Output the (x, y) coordinate of the center of the cell containing the given text.  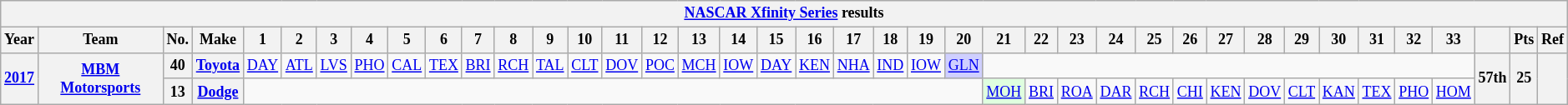
17 (853, 40)
LVS (334, 65)
7 (478, 40)
23 (1077, 40)
40 (177, 65)
ROA (1077, 92)
24 (1115, 40)
31 (1377, 40)
2017 (20, 78)
TAL (550, 65)
HOM (1454, 92)
26 (1190, 40)
ATL (299, 65)
21 (1004, 40)
Make (217, 40)
KAN (1339, 92)
3 (334, 40)
MOH (1004, 92)
15 (776, 40)
57th (1493, 78)
CAL (407, 65)
Ref (1553, 40)
Pts (1525, 40)
NHA (853, 65)
18 (890, 40)
19 (927, 40)
32 (1414, 40)
No. (177, 40)
29 (1301, 40)
MCH (699, 65)
4 (369, 40)
27 (1226, 40)
GLN (964, 65)
11 (622, 40)
Team (100, 40)
5 (407, 40)
30 (1339, 40)
16 (815, 40)
1 (262, 40)
Year (20, 40)
12 (660, 40)
CHI (1190, 92)
Dodge (217, 92)
28 (1265, 40)
IND (890, 65)
DAR (1115, 92)
20 (964, 40)
6 (444, 40)
2 (299, 40)
14 (738, 40)
POC (660, 65)
22 (1042, 40)
MBM Motorsports (100, 78)
33 (1454, 40)
NASCAR Xfinity Series results (784, 13)
9 (550, 40)
10 (584, 40)
Toyota (217, 65)
8 (513, 40)
